Locate the cell with the specified text and output its (x, y) center coordinate. 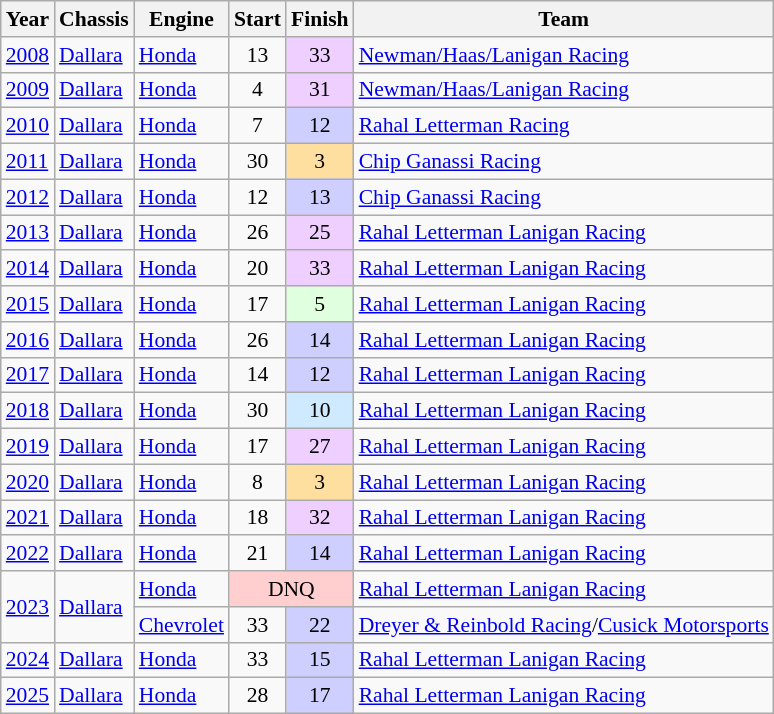
15 (320, 660)
21 (258, 554)
5 (320, 304)
31 (320, 90)
28 (258, 696)
Rahal Letterman Racing (564, 126)
2011 (28, 162)
2021 (28, 518)
18 (258, 518)
25 (320, 233)
10 (320, 411)
2016 (28, 340)
Engine (182, 19)
20 (258, 269)
2017 (28, 375)
Dreyer & Reinbold Racing/Cusick Motorsports (564, 625)
2010 (28, 126)
8 (258, 482)
2024 (28, 660)
22 (320, 625)
2012 (28, 197)
2008 (28, 55)
2009 (28, 90)
Team (564, 19)
Start (258, 19)
DNQ (292, 589)
2020 (28, 482)
4 (258, 90)
27 (320, 447)
2023 (28, 606)
32 (320, 518)
Chassis (94, 19)
2019 (28, 447)
2018 (28, 411)
2015 (28, 304)
7 (258, 126)
2013 (28, 233)
Finish (320, 19)
Chevrolet (182, 625)
2014 (28, 269)
2022 (28, 554)
Year (28, 19)
2025 (28, 696)
